Determine the [X, Y] coordinate at the center of the cell enclosing the given text.  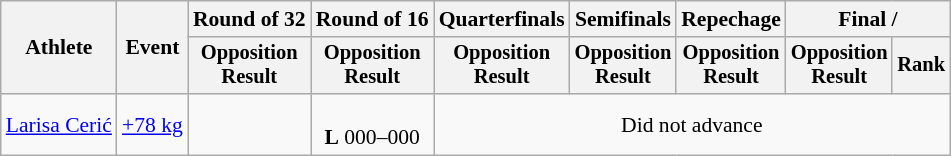
Rank [921, 66]
Athlete [59, 48]
Round of 32 [250, 19]
Did not advance [692, 124]
+78 kg [152, 124]
Semifinals [624, 19]
L 000–000 [372, 124]
Quarterfinals [502, 19]
Repechage [731, 19]
Round of 16 [372, 19]
Final / [868, 19]
Larisa Cerić [59, 124]
Event [152, 48]
